Return (x, y) of the center of cell containing provided text 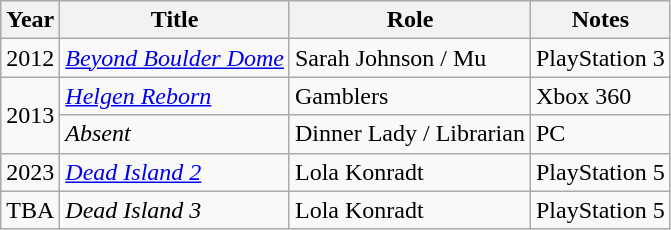
Dinner Lady / Librarian (410, 134)
Role (410, 20)
PC (600, 134)
2013 (30, 115)
Title (175, 20)
Year (30, 20)
Xbox 360 (600, 96)
Notes (600, 20)
Dead Island 2 (175, 172)
Sarah Johnson / Mu (410, 58)
Gamblers (410, 96)
2023 (30, 172)
PlayStation 3 (600, 58)
2012 (30, 58)
TBA (30, 210)
Beyond Boulder Dome (175, 58)
Helgen Reborn (175, 96)
Absent (175, 134)
Dead Island 3 (175, 210)
